Provide the [x, y] coordinate of the cell's center where the given text is located.  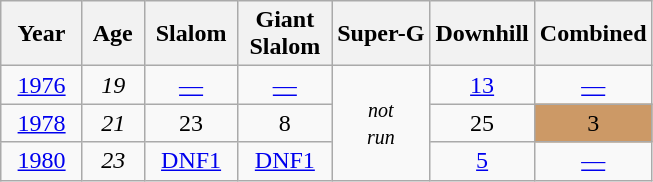
Downhill [482, 34]
Slalom [191, 34]
3 [593, 123]
notrun [381, 123]
1978 [42, 123]
1976 [42, 85]
21 [113, 123]
13 [482, 85]
Giant Slalom [285, 34]
19 [113, 85]
8 [285, 123]
Combined [593, 34]
25 [482, 123]
Age [113, 34]
Super-G [381, 34]
Year [42, 34]
5 [482, 161]
1980 [42, 161]
